Output the (x, y) coordinate of the center of the cell containing the given text.  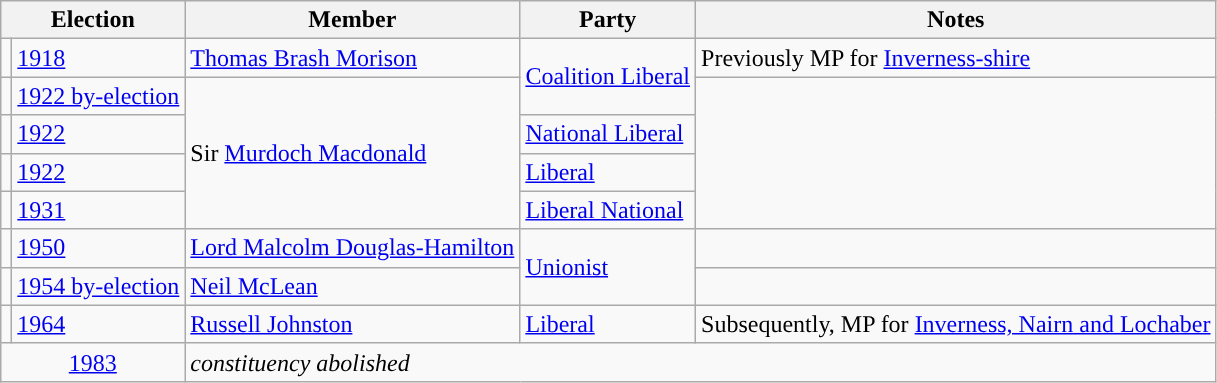
1954 by-election (98, 286)
Coalition Liberal (608, 77)
Election (93, 20)
1983 (93, 362)
Unionist (608, 267)
Notes (956, 20)
Subsequently, MP for Inverness, Nairn and Lochaber (956, 324)
Liberal National (608, 210)
Previously MP for Inverness-shire (956, 58)
1964 (98, 324)
Neil McLean (352, 286)
1931 (98, 210)
constituency abolished (700, 362)
1918 (98, 58)
Member (352, 20)
Sir Murdoch Macdonald (352, 153)
1922 by-election (98, 96)
Lord Malcolm Douglas-Hamilton (352, 248)
1950 (98, 248)
Russell Johnston (352, 324)
Thomas Brash Morison (352, 58)
National Liberal (608, 134)
Party (608, 20)
